Scan for the cell matching the given text and deliver its [X, Y] coordinate at center. 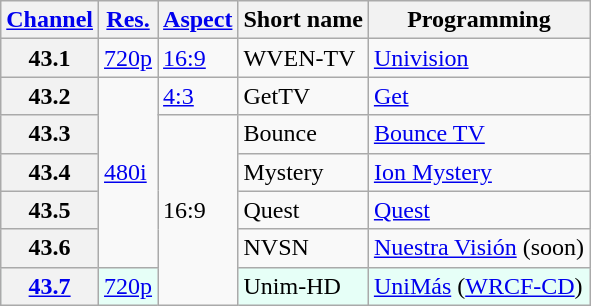
Get [478, 96]
43.5 [50, 210]
43.4 [50, 172]
Unim-HD [303, 286]
Programming [478, 20]
4:3 [198, 96]
Bounce [303, 134]
UniMás (WRCF-CD) [478, 286]
Nuestra Visión (soon) [478, 248]
Short name [303, 20]
43.6 [50, 248]
Ion Mystery [478, 172]
Channel [50, 20]
480i [128, 172]
Bounce TV [478, 134]
43.2 [50, 96]
Aspect [198, 20]
43.3 [50, 134]
43.1 [50, 58]
NVSN [303, 248]
Res. [128, 20]
Univision [478, 58]
WVEN-TV [303, 58]
43.7 [50, 286]
Mystery [303, 172]
GetTV [303, 96]
